Pinpoint the cell where the given text exists, returning its (X, Y) midpoint coordinate. 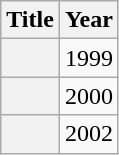
Year (88, 20)
1999 (88, 58)
2002 (88, 134)
Title (30, 20)
2000 (88, 96)
